Pinpoint the cell where the given text exists, returning its (X, Y) midpoint coordinate. 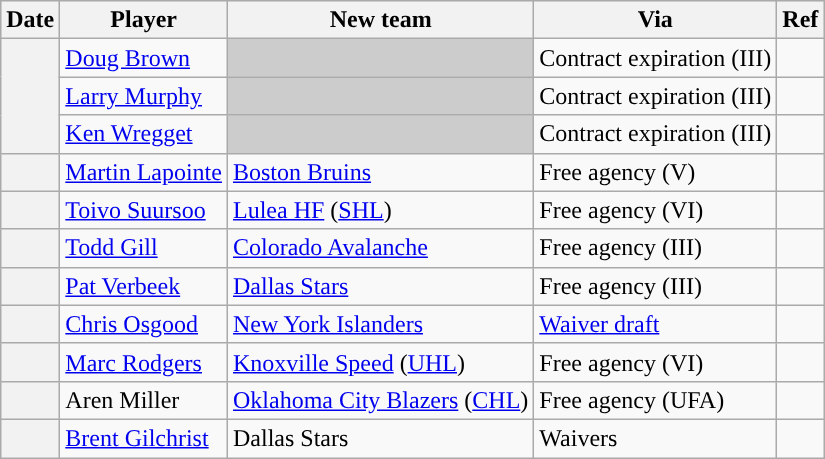
Colorado Avalanche (380, 248)
Pat Verbeek (144, 286)
Date (30, 20)
Chris Osgood (144, 324)
Brent Gilchrist (144, 438)
Martin Lapointe (144, 172)
Via (656, 20)
Toivo Suursoo (144, 210)
Doug Brown (144, 58)
Larry Murphy (144, 96)
Ken Wregget (144, 134)
Oklahoma City Blazers (CHL) (380, 400)
Aren Miller (144, 400)
Knoxville Speed (UHL) (380, 362)
Waiver draft (656, 324)
Free agency (V) (656, 172)
Waivers (656, 438)
Ref (800, 20)
Free agency (UFA) (656, 400)
New team (380, 20)
Marc Rodgers (144, 362)
Player (144, 20)
New York Islanders (380, 324)
Lulea HF (SHL) (380, 210)
Todd Gill (144, 248)
Boston Bruins (380, 172)
